For the text-containing cell, return its midpoint in [X, Y] coordinate format. 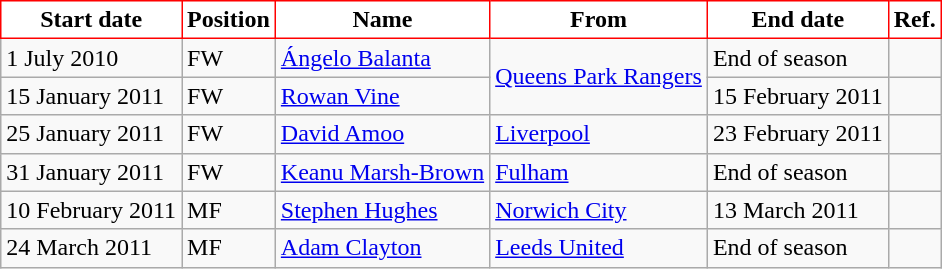
Name [382, 20]
Liverpool [599, 134]
24 March 2011 [92, 248]
31 January 2011 [92, 172]
Start date [92, 20]
Leeds United [599, 248]
Keanu Marsh-Brown [382, 172]
Stephen Hughes [382, 210]
15 January 2011 [92, 96]
Adam Clayton [382, 248]
Position [229, 20]
Fulham [599, 172]
13 March 2011 [798, 210]
1 July 2010 [92, 58]
David Amoo [382, 134]
Queens Park Rangers [599, 77]
10 February 2011 [92, 210]
23 February 2011 [798, 134]
Norwich City [599, 210]
25 January 2011 [92, 134]
End date [798, 20]
Ref. [914, 20]
Rowan Vine [382, 96]
From [599, 20]
15 February 2011 [798, 96]
Ángelo Balanta [382, 58]
